From the cell containing the given text, extract its center point as (x, y) coordinate. 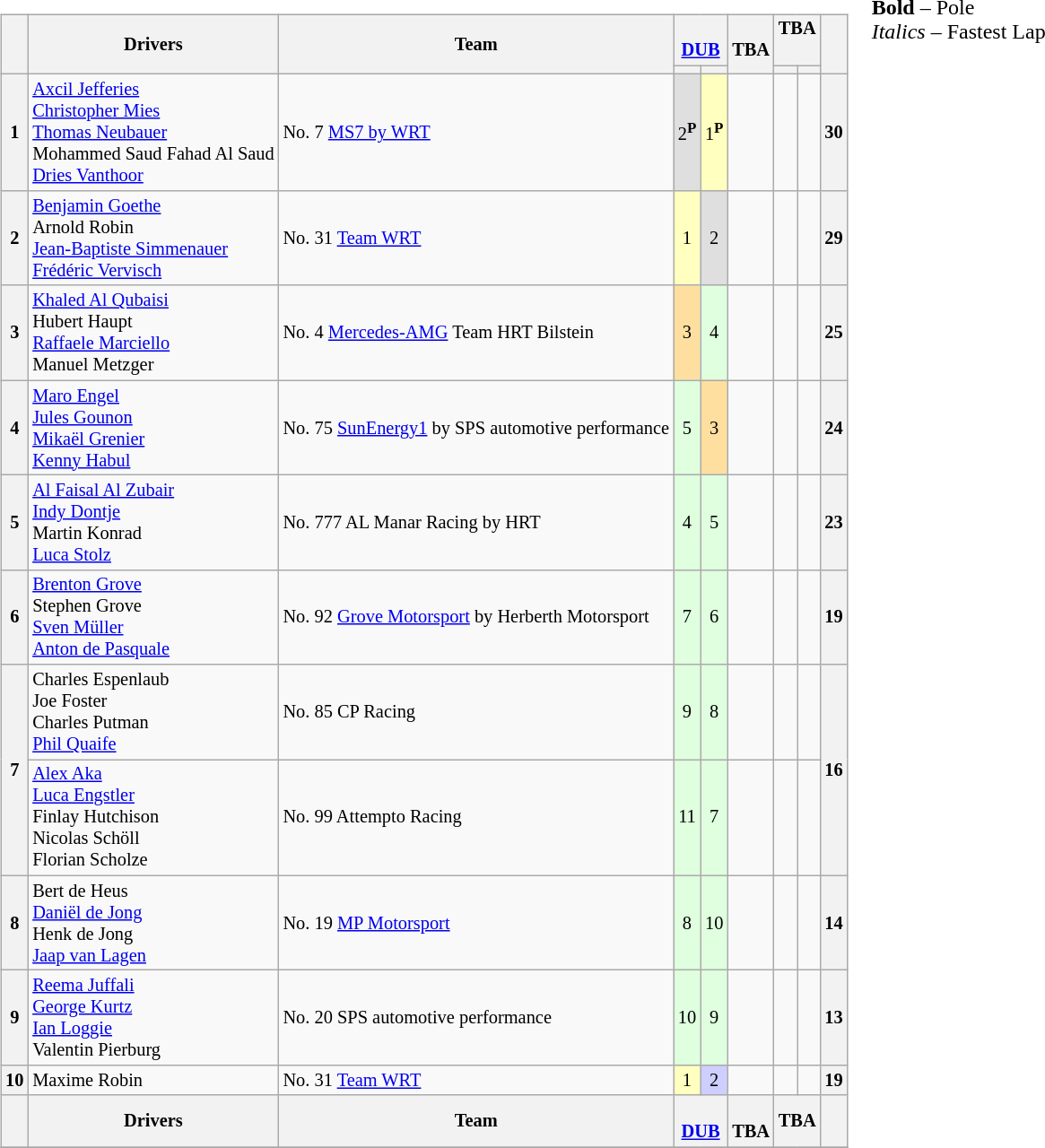
No. 99 Attempto Racing (476, 818)
No. 7 MS7 by WRT (476, 133)
23 (833, 523)
No. 777 AL Manar Racing by HRT (476, 523)
29 (833, 239)
Maro Engel Jules Gounon Mikaël Grenier Kenny Habul (152, 428)
Khaled Al Qubaisi Hubert Haupt Raffaele Marciello Manuel Metzger (152, 333)
Alex Aka Luca Engstler Finlay Hutchison Nicolas Schöll Florian Scholze (152, 818)
No. 4 Mercedes-AMG Team HRT Bilstein (476, 333)
No. 75 SunEnergy1 by SPS automotive performance (476, 428)
Al Faisal Al Zubair Indy Dontje Martin Konrad Luca Stolz (152, 523)
2P (687, 133)
Benjamin Goethe Arnold Robin Jean-Baptiste Simmenauer Frédéric Vervisch (152, 239)
1P (714, 133)
Charles Espenlaub Joe Foster Charles Putman Phil Quaife (152, 712)
No. 85 CP Racing (476, 712)
No. 92 Grove Motorsport by Herberth Motorsport (476, 617)
16 (833, 770)
30 (833, 133)
13 (833, 1018)
Reema Juffali George Kurtz Ian Loggie Valentin Pierburg (152, 1018)
25 (833, 333)
No. 19 MP Motorsport (476, 923)
Brenton Grove Stephen Grove Sven Müller Anton de Pasquale (152, 617)
14 (833, 923)
24 (833, 428)
Bert de Heus Daniël de Jong Henk de Jong Jaap van Lagen (152, 923)
11 (687, 818)
Axcil Jefferies Christopher Mies Thomas Neubauer Mohammed Saud Fahad Al Saud Dries Vanthoor (152, 133)
No. 20 SPS automotive performance (476, 1018)
Maxime Robin (152, 1081)
